Find where the given text appears and provide that cell's center as [X, Y] coordinate. 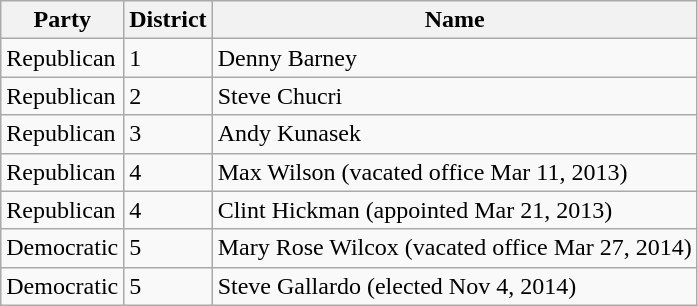
1 [168, 58]
Steve Chucri [454, 96]
Denny Barney [454, 58]
Mary Rose Wilcox (vacated office Mar 27, 2014) [454, 248]
Name [454, 20]
3 [168, 134]
2 [168, 96]
Party [62, 20]
Clint Hickman (appointed Mar 21, 2013) [454, 210]
Steve Gallardo (elected Nov 4, 2014) [454, 286]
District [168, 20]
Andy Kunasek [454, 134]
Max Wilson (vacated office Mar 11, 2013) [454, 172]
